Return (X, Y) of the center of cell containing provided text 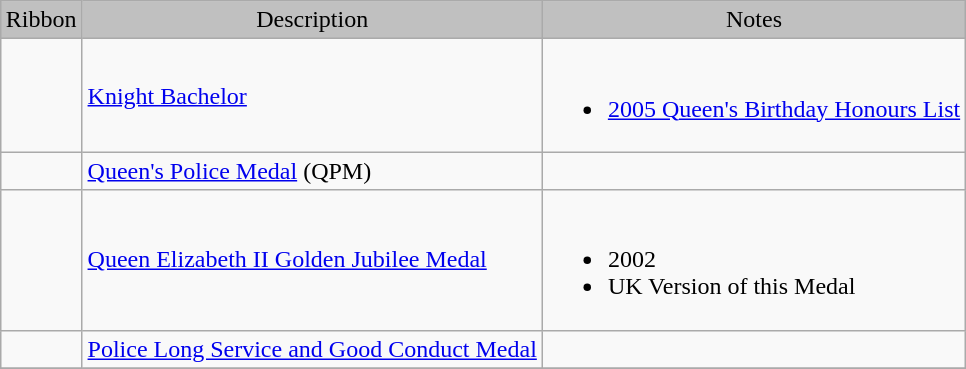
2005 Queen's Birthday Honours List (754, 96)
Description (312, 20)
Notes (754, 20)
2002UK Version of this Medal (754, 260)
Ribbon (41, 20)
Queen Elizabeth II Golden Jubilee Medal (312, 260)
Police Long Service and Good Conduct Medal (312, 349)
Queen's Police Medal (QPM) (312, 171)
Knight Bachelor (312, 96)
